From the cell containing the given text, extract its center point as [x, y] coordinate. 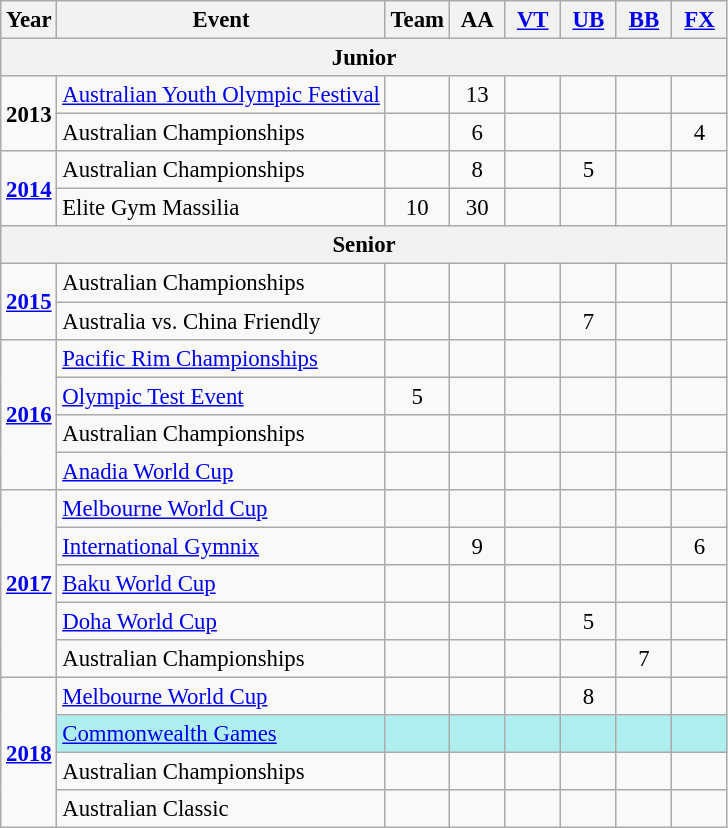
BB [644, 20]
Senior [364, 245]
Year [29, 20]
Team [417, 20]
Event [221, 20]
Pacific Rim Championships [221, 358]
10 [417, 208]
30 [477, 208]
Australian Classic [221, 809]
2018 [29, 753]
Baku World Cup [221, 584]
Commonwealth Games [221, 734]
Olympic Test Event [221, 396]
International Gymnix [221, 546]
2015 [29, 302]
13 [477, 95]
9 [477, 546]
Doha World Cup [221, 621]
UB [589, 20]
AA [477, 20]
2013 [29, 114]
Australian Youth Olympic Festival [221, 95]
Junior [364, 58]
VT [533, 20]
2016 [29, 414]
2017 [29, 584]
FX [700, 20]
Elite Gym Massilia [221, 208]
4 [700, 133]
Anadia World Cup [221, 471]
Australia vs. China Friendly [221, 321]
2014 [29, 188]
